For the text-containing cell, return its midpoint in [x, y] coordinate format. 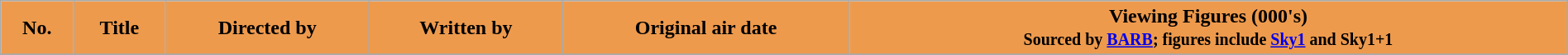
No. [37, 28]
Title [119, 28]
Original air date [705, 28]
Written by [466, 28]
Viewing Figures (000's)Sourced by BARB; figures include Sky1 and Sky1+1 [1208, 28]
Directed by [267, 28]
